Capture the cell that displays the provided text and extract its [x, y] central coordinate. 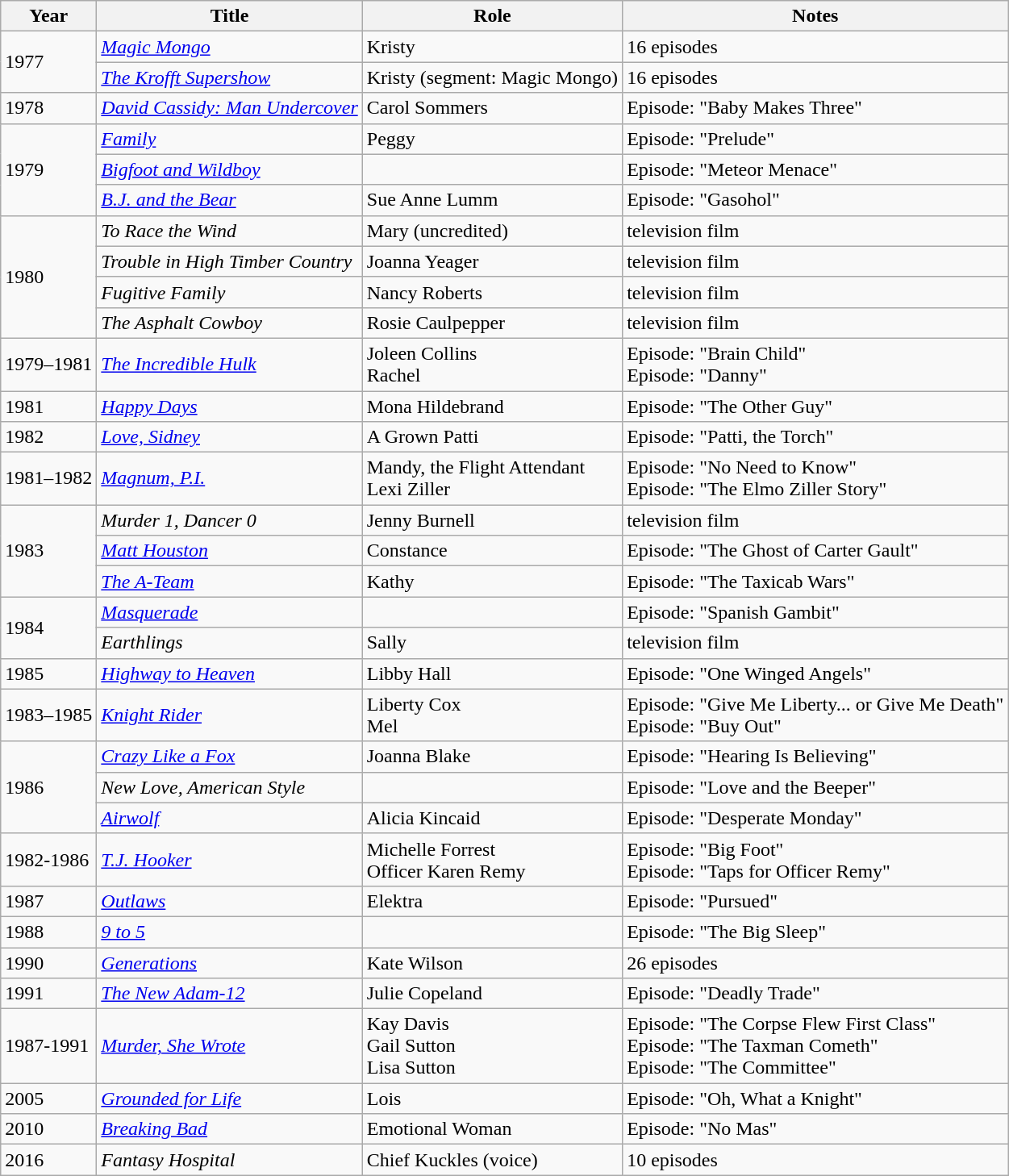
Rosie Caulpepper [492, 323]
Alicia Kincaid [492, 818]
2016 [48, 1160]
1986 [48, 787]
Episode: "Gasohol" [815, 200]
10 episodes [815, 1160]
Chief Kuckles (voice) [492, 1160]
1988 [48, 932]
The New Adam-12 [229, 994]
Episode: "Spanish Gambit" [815, 612]
1977 [48, 62]
Generations [229, 962]
To Race the Wind [229, 231]
1982 [48, 437]
Bigfoot and Wildboy [229, 169]
Jenny Burnell [492, 520]
Episode: "Pursued" [815, 901]
26 episodes [815, 962]
Year [48, 16]
Trouble in High Timber Country [229, 261]
Mandy, the Flight AttendantLexi Ziller [492, 479]
1981 [48, 406]
The Krofft Supershow [229, 77]
The Incredible Hulk [229, 365]
Emotional Woman [492, 1129]
Episode: "Brain Child"Episode: "Danny" [815, 365]
Episode: "Desperate Monday" [815, 818]
Sally [492, 643]
Episode: "The Big Sleep" [815, 932]
1991 [48, 994]
Joanna Blake [492, 757]
Notes [815, 16]
Peggy [492, 139]
Breaking Bad [229, 1129]
Episode: "Love and the Beeper" [815, 787]
Episode: "Prelude" [815, 139]
1978 [48, 108]
1982-1986 [48, 860]
1979 [48, 169]
Episode: "Oh, What a Knight" [815, 1099]
1985 [48, 673]
Episode: "The Taxicab Wars" [815, 582]
Love, Sidney [229, 437]
B.J. and the Bear [229, 200]
Family [229, 139]
1983–1985 [48, 715]
The A-Team [229, 582]
Murder, She Wrote [229, 1046]
1979–1981 [48, 365]
Libby Hall [492, 673]
Kristy [492, 47]
Carol Sommers [492, 108]
Kristy (segment: Magic Mongo) [492, 77]
The Asphalt Cowboy [229, 323]
Nancy Roberts [492, 292]
Kate Wilson [492, 962]
Episode: "No Need to Know"Episode: "The Elmo Ziller Story" [815, 479]
Outlaws [229, 901]
Kay DavisGail SuttonLisa Sutton [492, 1046]
Kathy [492, 582]
Constance [492, 551]
9 to 5 [229, 932]
T.J. Hooker [229, 860]
Fantasy Hospital [229, 1160]
David Cassidy: Man Undercover [229, 108]
Title [229, 16]
New Love, American Style [229, 787]
Episode: "No Mas" [815, 1129]
Fugitive Family [229, 292]
Episode: "The Corpse Flew First Class"Episode: "The Taxman Cometh"Episode: "The Committee" [815, 1046]
Episode: "The Other Guy" [815, 406]
Episode: "The Ghost of Carter Gault" [815, 551]
Sue Anne Lumm [492, 200]
Michelle ForrestOfficer Karen Remy [492, 860]
Elektra [492, 901]
Mary (uncredited) [492, 231]
1983 [48, 551]
2010 [48, 1129]
Episode: "Give Me Liberty... or Give Me Death"Episode: "Buy Out" [815, 715]
Grounded for Life [229, 1099]
Happy Days [229, 406]
Episode: "Hearing Is Believing" [815, 757]
1990 [48, 962]
Magnum, P.I. [229, 479]
Masquerade [229, 612]
Episode: "Deadly Trade" [815, 994]
2005 [48, 1099]
A Grown Patti [492, 437]
Episode: "Meteor Menace" [815, 169]
Crazy Like a Fox [229, 757]
Lois [492, 1099]
Magic Mongo [229, 47]
1987-1991 [48, 1046]
1987 [48, 901]
Earthlings [229, 643]
Murder 1, Dancer 0 [229, 520]
Matt Houston [229, 551]
Julie Copeland [492, 994]
Highway to Heaven [229, 673]
Episode: "Patti, the Torch" [815, 437]
Joanna Yeager [492, 261]
1981–1982 [48, 479]
Liberty CoxMel [492, 715]
Joleen CollinsRachel [492, 365]
Knight Rider [229, 715]
1984 [48, 628]
Episode: "Baby Makes Three" [815, 108]
Episode: "Big Foot"Episode: "Taps for Officer Remy" [815, 860]
Mona Hildebrand [492, 406]
Role [492, 16]
Airwolf [229, 818]
1980 [48, 277]
Episode: "One Winged Angels" [815, 673]
